Determine the (x, y) coordinate at the center of the cell enclosing the given text.  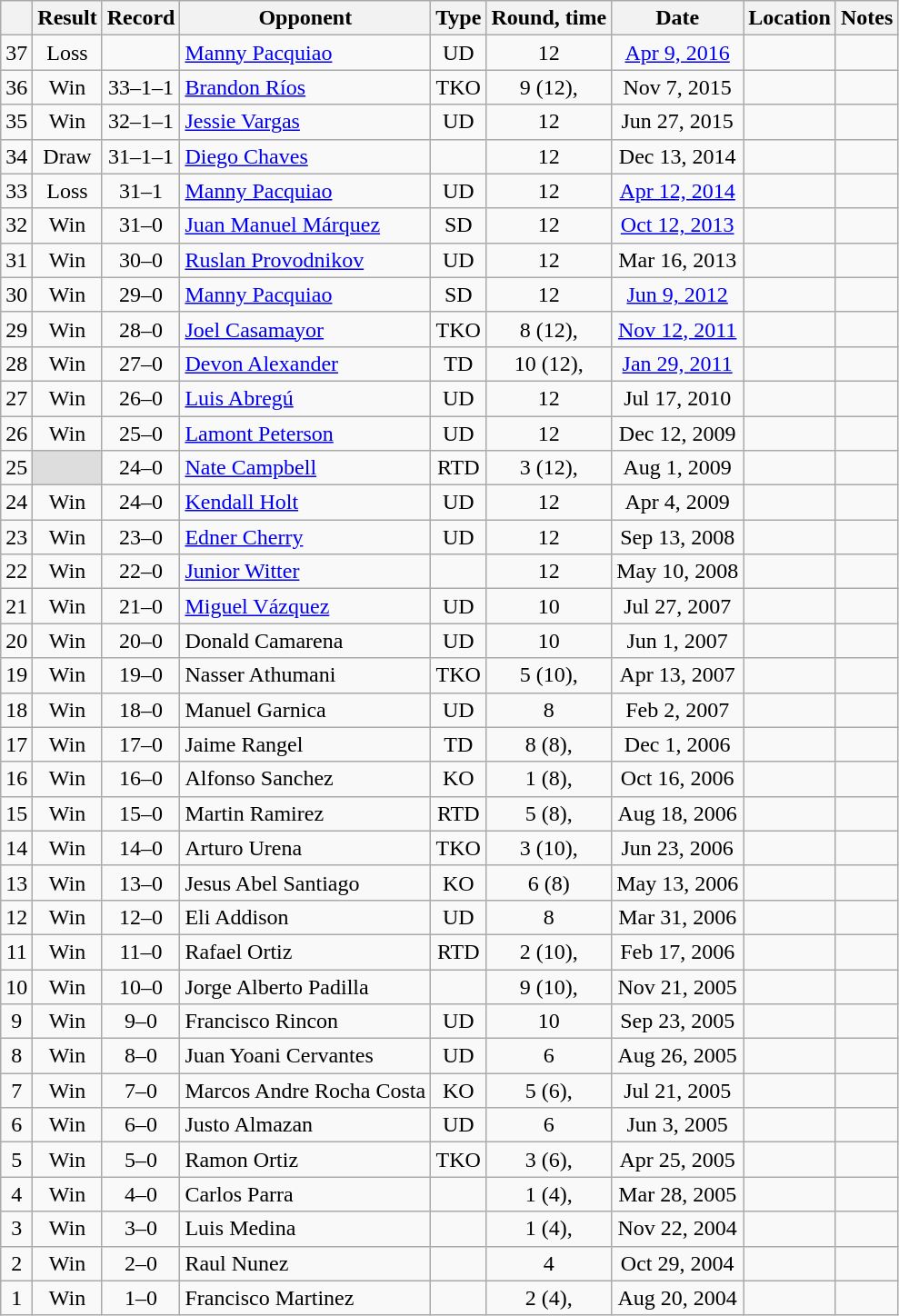
22 (16, 572)
10 (12), (549, 364)
Round, time (549, 18)
Luis Abregú (305, 398)
Sep 23, 2005 (678, 1022)
Ruslan Provodnikov (305, 260)
Raul Nunez (305, 1263)
33–1–1 (141, 87)
Juan Manuel Márquez (305, 225)
Juan Yoani Cervantes (305, 1056)
Miguel Vázquez (305, 606)
13–0 (141, 882)
27 (16, 398)
Jesus Abel Santiago (305, 882)
2–0 (141, 1263)
11–0 (141, 952)
Dec 12, 2009 (678, 434)
4–0 (141, 1194)
Nov 12, 2011 (678, 329)
Dec 1, 2006 (678, 744)
Date (678, 18)
19 (16, 675)
23–0 (141, 537)
15–0 (141, 813)
17 (16, 744)
17–0 (141, 744)
26 (16, 434)
26–0 (141, 398)
Location (790, 18)
Opponent (305, 18)
7–0 (141, 1091)
24 (16, 503)
3 (16, 1229)
1 (8), (549, 779)
5 (6), (549, 1091)
11 (16, 952)
10–0 (141, 986)
20–0 (141, 641)
Edner Cherry (305, 537)
Nate Campbell (305, 468)
Nov 21, 2005 (678, 986)
Francisco Rincon (305, 1022)
Jun 23, 2006 (678, 848)
Aug 20, 2004 (678, 1298)
Jaime Rangel (305, 744)
Oct 12, 2013 (678, 225)
Martin Ramirez (305, 813)
25 (16, 468)
33 (16, 191)
29–0 (141, 294)
Feb 17, 2006 (678, 952)
Nov 22, 2004 (678, 1229)
9 (10), (549, 986)
31–1 (141, 191)
Draw (67, 156)
3 (10), (549, 848)
21–0 (141, 606)
Marcos Andre Rocha Costa (305, 1091)
16–0 (141, 779)
21 (16, 606)
Apr 13, 2007 (678, 675)
6–0 (141, 1125)
Joel Casamayor (305, 329)
16 (16, 779)
31–0 (141, 225)
May 10, 2008 (678, 572)
Type (458, 18)
9 (16, 1022)
Ramon Ortiz (305, 1160)
Jan 29, 2011 (678, 364)
Rafael Ortiz (305, 952)
12–0 (141, 917)
Jun 9, 2012 (678, 294)
28 (16, 364)
Jul 21, 2005 (678, 1091)
35 (16, 122)
5 (10), (549, 675)
Dec 13, 2014 (678, 156)
Oct 16, 2006 (678, 779)
8 (8), (549, 744)
Apr 12, 2014 (678, 191)
Jessie Vargas (305, 122)
Aug 18, 2006 (678, 813)
14 (16, 848)
Mar 16, 2013 (678, 260)
7 (16, 1091)
Notes (866, 18)
1–0 (141, 1298)
Result (67, 18)
Apr 9, 2016 (678, 53)
28–0 (141, 329)
Alfonso Sanchez (305, 779)
Nasser Athumani (305, 675)
Mar 31, 2006 (678, 917)
19–0 (141, 675)
36 (16, 87)
Kendall Holt (305, 503)
Jul 17, 2010 (678, 398)
8–0 (141, 1056)
Jun 3, 2005 (678, 1125)
Carlos Parra (305, 1194)
Record (141, 18)
Feb 2, 2007 (678, 710)
May 13, 2006 (678, 882)
Apr 25, 2005 (678, 1160)
30 (16, 294)
37 (16, 53)
Mar 28, 2005 (678, 1194)
Brandon Ríos (305, 87)
2 (10), (549, 952)
Devon Alexander (305, 364)
Sep 13, 2008 (678, 537)
31 (16, 260)
8 (12), (549, 329)
25–0 (141, 434)
Jul 27, 2007 (678, 606)
5–0 (141, 1160)
22–0 (141, 572)
9 (12), (549, 87)
Aug 26, 2005 (678, 1056)
Junior Witter (305, 572)
34 (16, 156)
3 (12), (549, 468)
2 (4), (549, 1298)
14–0 (141, 848)
15 (16, 813)
Lamont Peterson (305, 434)
31–1–1 (141, 156)
2 (16, 1263)
9–0 (141, 1022)
Jorge Alberto Padilla (305, 986)
Jun 1, 2007 (678, 641)
18–0 (141, 710)
Donald Camarena (305, 641)
32 (16, 225)
Arturo Urena (305, 848)
Justo Almazan (305, 1125)
30–0 (141, 260)
23 (16, 537)
Aug 1, 2009 (678, 468)
13 (16, 882)
Diego Chaves (305, 156)
32–1–1 (141, 122)
3–0 (141, 1229)
Francisco Martinez (305, 1298)
20 (16, 641)
Nov 7, 2015 (678, 87)
Apr 4, 2009 (678, 503)
1 (16, 1298)
29 (16, 329)
Manuel Garnica (305, 710)
Eli Addison (305, 917)
Luis Medina (305, 1229)
27–0 (141, 364)
Jun 27, 2015 (678, 122)
5 (8), (549, 813)
3 (6), (549, 1160)
18 (16, 710)
Oct 29, 2004 (678, 1263)
5 (16, 1160)
6 (8) (549, 882)
